Pinpoint the cell where the given text exists, returning its [x, y] midpoint coordinate. 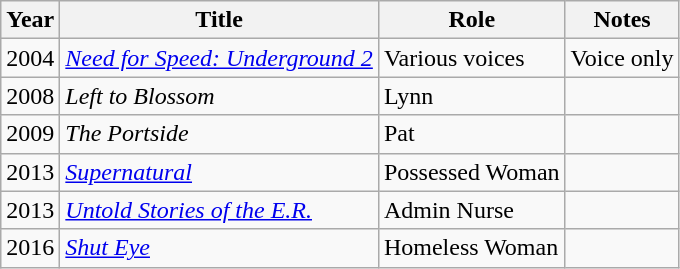
Year [30, 20]
2008 [30, 96]
Untold Stories of the E.R. [220, 210]
Lynn [472, 96]
Left to Blossom [220, 96]
2004 [30, 58]
The Portside [220, 134]
Title [220, 20]
Various voices [472, 58]
Voice only [622, 58]
Admin Nurse [472, 210]
Homeless Woman [472, 248]
Supernatural [220, 172]
Shut Eye [220, 248]
Need for Speed: Underground 2 [220, 58]
Pat [472, 134]
Role [472, 20]
2009 [30, 134]
Notes [622, 20]
2016 [30, 248]
Possessed Woman [472, 172]
